Identify which cell holds the provided text, then report its [x, y] central coordinate. 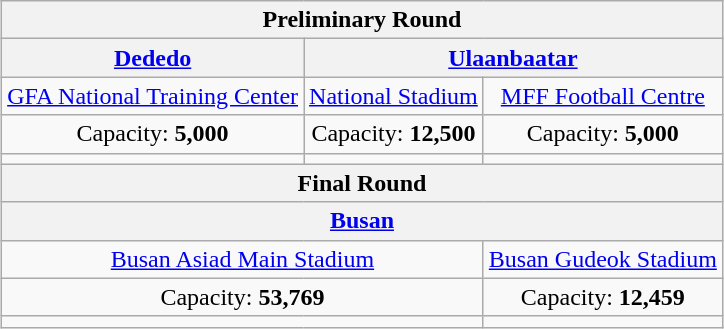
Capacity: 12,500 [394, 134]
Busan Asiad Main Stadium [243, 259]
Busan Gudeok Stadium [602, 259]
Final Round [362, 183]
Ulaanbaatar [514, 58]
GFA National Training Center [153, 96]
Capacity: 12,459 [602, 297]
MFF Football Centre [602, 96]
National Stadium [394, 96]
Busan [362, 221]
Dededo [153, 58]
Preliminary Round [362, 20]
Capacity: 53,769 [243, 297]
